Pinpoint the cell where the given text exists, returning its (x, y) midpoint coordinate. 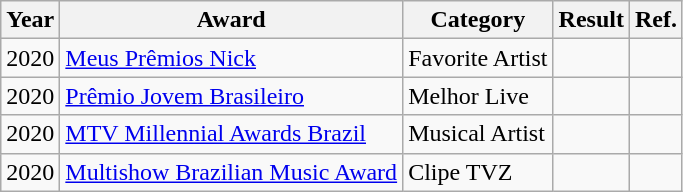
Clipe TVZ (478, 172)
Multishow Brazilian Music Award (232, 172)
Favorite Artist (478, 58)
Prêmio Jovem Brasileiro (232, 96)
Melhor Live (478, 96)
Category (478, 20)
Musical Artist (478, 134)
Result (591, 20)
Year (30, 20)
Award (232, 20)
Meus Prêmios Nick (232, 58)
MTV Millennial Awards Brazil (232, 134)
Ref. (656, 20)
